Output the (X, Y) coordinate of the center of the cell containing the given text.  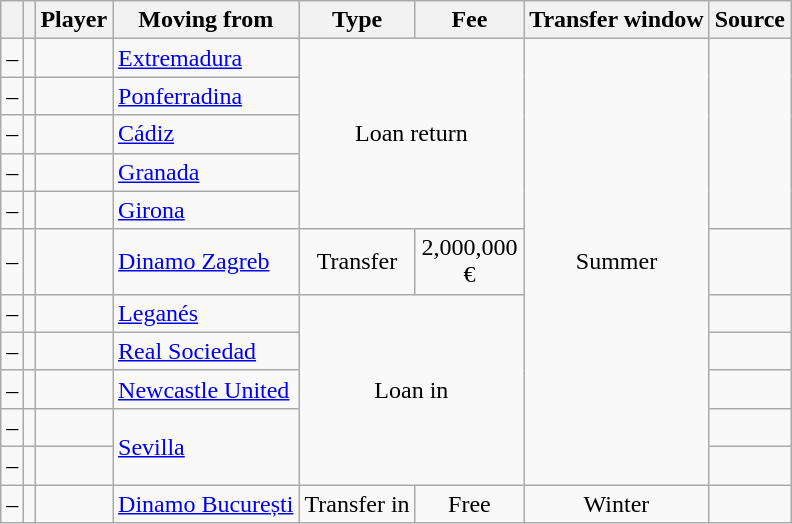
Winter (617, 503)
Loan in (412, 389)
Cádiz (206, 134)
Loan return (412, 134)
Free (470, 503)
Girona (206, 210)
Real Sociedad (206, 351)
Transfer window (617, 20)
Sevilla (206, 446)
Type (357, 20)
Extremadura (206, 58)
Dinamo Zagreb (206, 262)
Player (74, 20)
Transfer (357, 262)
Ponferradina (206, 96)
Leganés (206, 313)
Granada (206, 172)
Moving from (206, 20)
2,000,000 € (470, 262)
Dinamo București (206, 503)
Source (750, 20)
Fee (470, 20)
Newcastle United (206, 389)
Summer (617, 262)
Transfer in (357, 503)
